For the text-containing cell, return its midpoint in [X, Y] coordinate format. 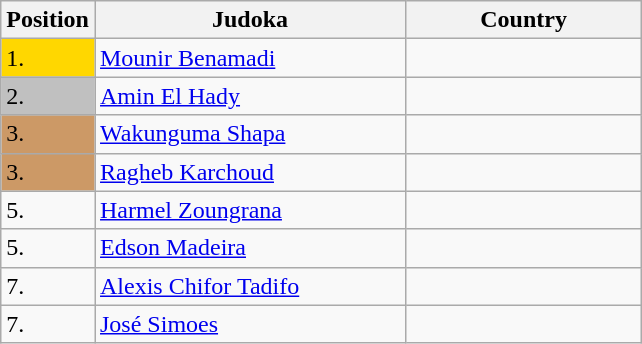
2. [48, 96]
Harmel Zoungrana [250, 210]
Ragheb Karchoud [250, 172]
Wakunguma Shapa [250, 134]
Edson Madeira [250, 248]
Judoka [250, 20]
Alexis Chifor Tadifo [250, 286]
José Simoes [250, 324]
Amin El Hady [250, 96]
Position [48, 20]
Mounir Benamadi [250, 58]
Country [524, 20]
1. [48, 58]
